Capture the cell that displays the provided text and extract its (X, Y) central coordinate. 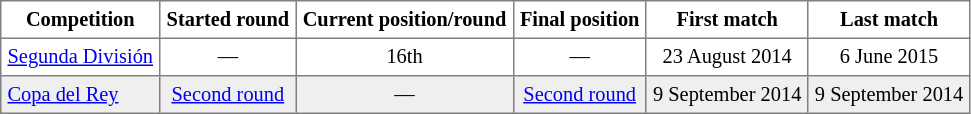
Last match (889, 20)
Competition (80, 20)
16th (404, 57)
Copa del Rey (80, 95)
First match (727, 20)
Started round (228, 20)
Segunda División (80, 57)
6 June 2015 (889, 57)
Final position (580, 20)
23 August 2014 (727, 57)
Current position/round (404, 20)
